Extract the [x, y] coordinate from the center of the cell holding the provided text.  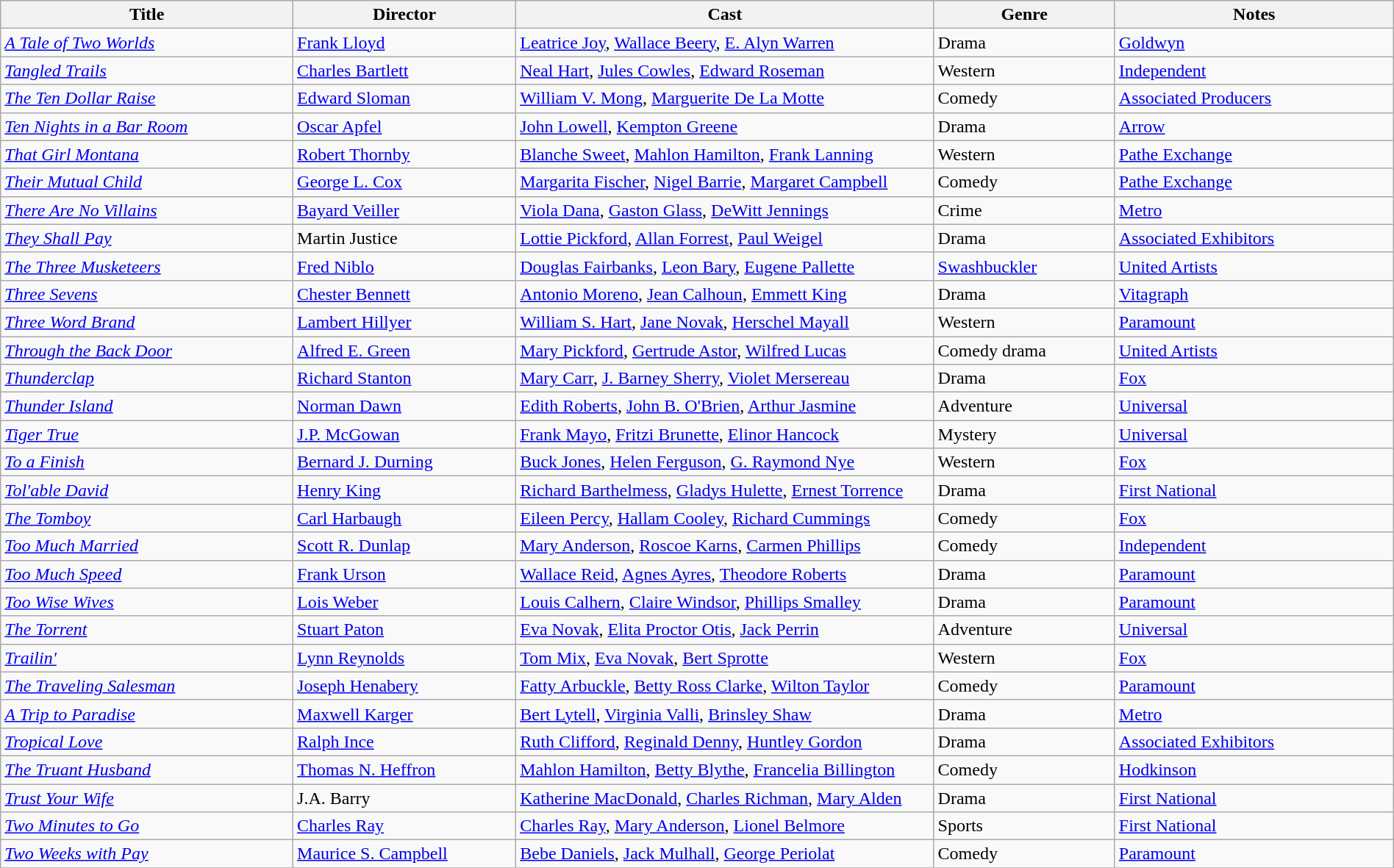
Katherine MacDonald, Charles Richman, Mary Alden [725, 797]
Wallace Reid, Agnes Ayres, Theodore Roberts [725, 574]
Henry King [404, 490]
A Trip to Paradise [147, 714]
Eva Novak, Elita Proctor Otis, Jack Perrin [725, 630]
The Three Musketeers [147, 266]
Bernard J. Durning [404, 462]
Mahlon Hamilton, Betty Blythe, Francelia Billington [725, 770]
Frank Lloyd [404, 43]
Lynn Reynolds [404, 658]
Frank Urson [404, 574]
They Shall Pay [147, 238]
Too Much Speed [147, 574]
Through the Back Door [147, 351]
Ruth Clifford, Reginald Denny, Huntley Gordon [725, 742]
Title [147, 15]
Antonio Moreno, Jean Calhoun, Emmett King [725, 294]
To a Finish [147, 462]
Robert Thornby [404, 154]
Trust Your Wife [147, 797]
Notes [1254, 15]
Three Word Brand [147, 322]
Associated Producers [1254, 98]
Trailin' [147, 658]
Bert Lytell, Virginia Valli, Brinsley Shaw [725, 714]
Thunderclap [147, 379]
Bebe Daniels, Jack Mulhall, George Periolat [725, 854]
Charles Bartlett [404, 71]
The Tomboy [147, 518]
Leatrice Joy, Wallace Beery, E. Alyn Warren [725, 43]
Hodkinson [1254, 770]
William S. Hart, Jane Novak, Herschel Mayall [725, 322]
Lambert Hillyer [404, 322]
There Are No Villains [147, 210]
Fatty Arbuckle, Betty Ross Clarke, Wilton Taylor [725, 686]
Director [404, 15]
The Traveling Salesman [147, 686]
Mary Anderson, Roscoe Karns, Carmen Phillips [725, 546]
Genre [1024, 15]
Too Much Married [147, 546]
Margarita Fischer, Nigel Barrie, Margaret Campbell [725, 182]
Richard Stanton [404, 379]
Scott R. Dunlap [404, 546]
Mary Pickford, Gertrude Astor, Wilfred Lucas [725, 351]
Louis Calhern, Claire Windsor, Phillips Smalley [725, 602]
Arrow [1254, 126]
Swashbuckler [1024, 266]
Too Wise Wives [147, 602]
Comedy drama [1024, 351]
Alfred E. Green [404, 351]
Tom Mix, Eva Novak, Bert Sprotte [725, 658]
Oscar Apfel [404, 126]
Neal Hart, Jules Cowles, Edward Roseman [725, 71]
Lois Weber [404, 602]
Maxwell Karger [404, 714]
Thunder Island [147, 406]
Two Weeks with Pay [147, 854]
Douglas Fairbanks, Leon Bary, Eugene Pallette [725, 266]
Viola Dana, Gaston Glass, DeWitt Jennings [725, 210]
Eileen Percy, Hallam Cooley, Richard Cummings [725, 518]
Crime [1024, 210]
Mary Carr, J. Barney Sherry, Violet Mersereau [725, 379]
Two Minutes to Go [147, 826]
Lottie Pickford, Allan Forrest, Paul Weigel [725, 238]
William V. Mong, Marguerite De La Motte [725, 98]
Tol'able David [147, 490]
Tropical Love [147, 742]
Carl Harbaugh [404, 518]
J.A. Barry [404, 797]
Blanche Sweet, Mahlon Hamilton, Frank Lanning [725, 154]
Edith Roberts, John B. O'Brien, Arthur Jasmine [725, 406]
Maurice S. Campbell [404, 854]
Edward Sloman [404, 98]
Mystery [1024, 434]
Frank Mayo, Fritzi Brunette, Elinor Hancock [725, 434]
Vitagraph [1254, 294]
George L. Cox [404, 182]
Buck Jones, Helen Ferguson, G. Raymond Nye [725, 462]
Their Mutual Child [147, 182]
Tiger True [147, 434]
Sports [1024, 826]
The Ten Dollar Raise [147, 98]
That Girl Montana [147, 154]
Bayard Veiller [404, 210]
Fred Niblo [404, 266]
John Lowell, Kempton Greene [725, 126]
Cast [725, 15]
Three Sevens [147, 294]
Ten Nights in a Bar Room [147, 126]
Ralph Ince [404, 742]
Martin Justice [404, 238]
The Torrent [147, 630]
Thomas N. Heffron [404, 770]
J.P. McGowan [404, 434]
Stuart Paton [404, 630]
The Truant Husband [147, 770]
Chester Bennett [404, 294]
Charles Ray [404, 826]
Tangled Trails [147, 71]
Goldwyn [1254, 43]
Charles Ray, Mary Anderson, Lionel Belmore [725, 826]
Richard Barthelmess, Gladys Hulette, Ernest Torrence [725, 490]
Joseph Henabery [404, 686]
A Tale of Two Worlds [147, 43]
Norman Dawn [404, 406]
